Extract the [x, y] coordinate from the center of the cell holding the provided text.  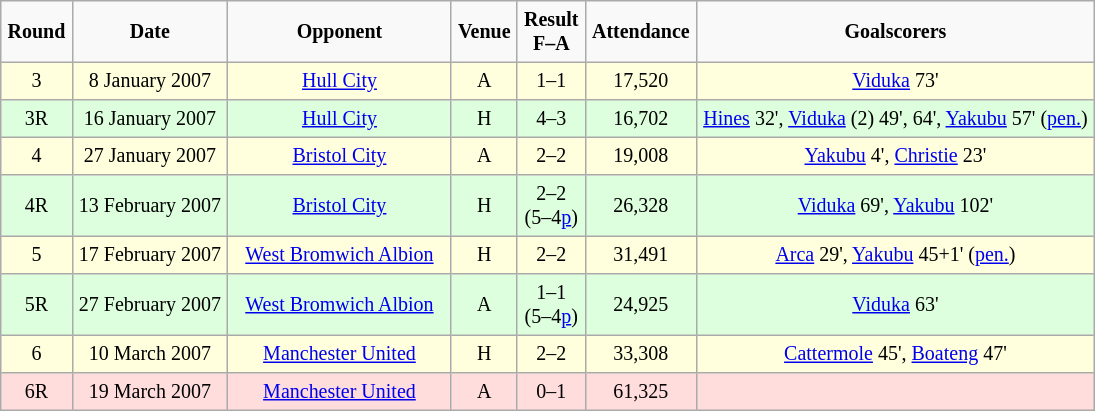
16 January 2007 [150, 119]
5 [36, 256]
Cattermole 45', Boateng 47' [895, 355]
26,328 [640, 206]
4R [36, 206]
Arca 29', Yakubu 45+1' (pen.) [895, 256]
Goalscorers [895, 32]
13 February 2007 [150, 206]
Opponent [340, 32]
4 [36, 157]
17,520 [640, 82]
2–2(5–4p) [551, 206]
8 January 2007 [150, 82]
31,491 [640, 256]
Yakubu 4', Christie 23' [895, 157]
ResultF–A [551, 32]
Round [36, 32]
3R [36, 119]
0–1 [551, 392]
61,325 [640, 392]
Viduka 69', Yakubu 102' [895, 206]
6R [36, 392]
Viduka 73' [895, 82]
27 January 2007 [150, 157]
Venue [484, 32]
Attendance [640, 32]
Viduka 63' [895, 305]
17 February 2007 [150, 256]
6 [36, 355]
1–1(5–4p) [551, 305]
16,702 [640, 119]
1–1 [551, 82]
4–3 [551, 119]
5R [36, 305]
27 February 2007 [150, 305]
Date [150, 32]
19 March 2007 [150, 392]
3 [36, 82]
19,008 [640, 157]
Hines 32', Viduka (2) 49', 64', Yakubu 57' (pen.) [895, 119]
33,308 [640, 355]
24,925 [640, 305]
10 March 2007 [150, 355]
